Extract the [X, Y] coordinate from the center of the cell holding the provided text.  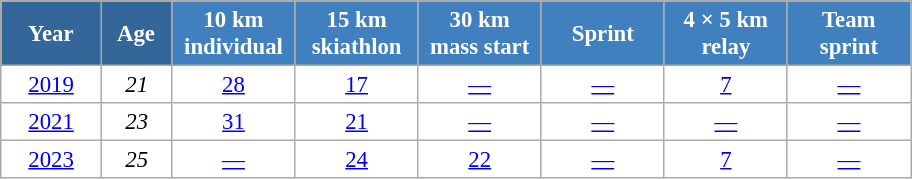
10 km individual [234, 34]
15 km skiathlon [356, 34]
23 [136, 122]
4 × 5 km relay [726, 34]
2023 [52, 160]
2021 [52, 122]
17 [356, 85]
Team sprint [848, 34]
2019 [52, 85]
30 km mass start [480, 34]
25 [136, 160]
Year [52, 34]
Age [136, 34]
22 [480, 160]
24 [356, 160]
Sprint [602, 34]
31 [234, 122]
28 [234, 85]
